Scan for the cell matching the given text and deliver its (x, y) coordinate at center. 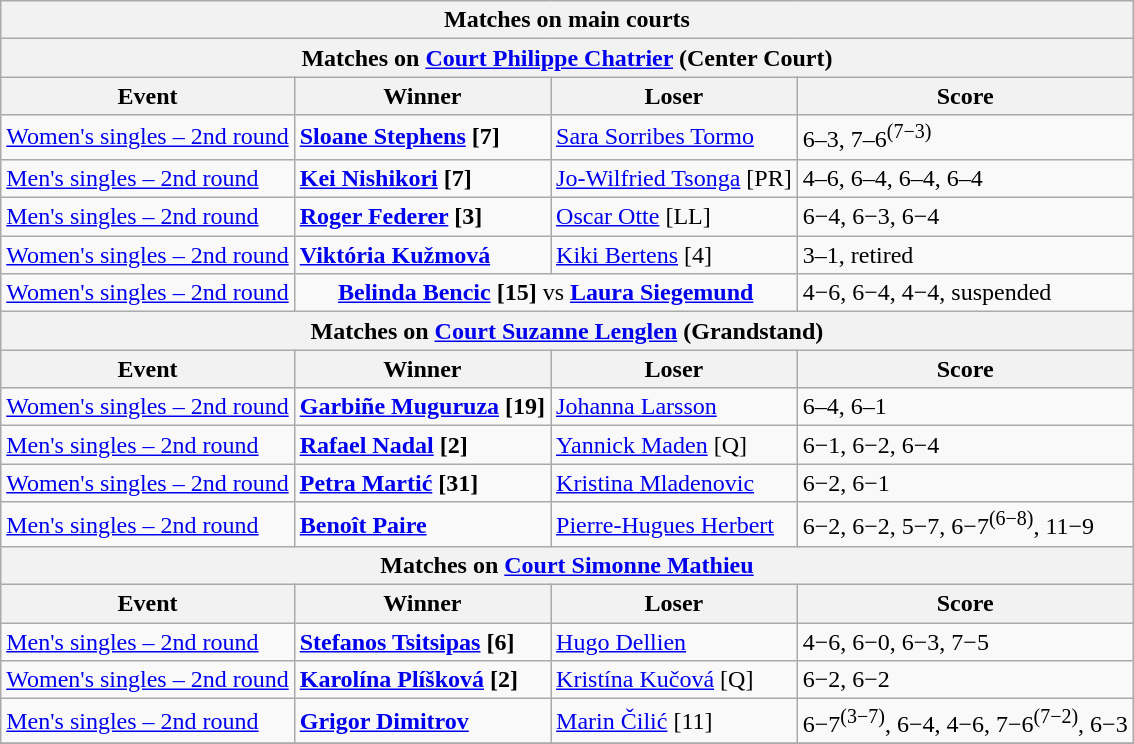
Kristina Mladenovic (674, 483)
Grigor Dimitrov (422, 722)
4–6, 6–4, 6–4, 6–4 (965, 178)
Karolína Plíšková [2] (422, 680)
Matches on Court Suzanne Lenglen (Grandstand) (567, 331)
6−2, 6−2 (965, 680)
Jo-Wilfried Tsonga [PR] (674, 178)
6−7(3−7), 6−4, 4−6, 7−6(7−2), 6−3 (965, 722)
Sara Sorribes Tormo (674, 138)
3–1, retired (965, 255)
Kei Nishikori [7] (422, 178)
Benoît Paire (422, 524)
Kristína Kučová [Q] (674, 680)
Stefanos Tsitsipas [6] (422, 642)
Oscar Otte [LL] (674, 217)
6−2, 6−2, 5−7, 6−7(6−8), 11−9 (965, 524)
Matches on main courts (567, 20)
Kiki Bertens [4] (674, 255)
Matches on Court Simonne Mathieu (567, 566)
6–4, 6–1 (965, 407)
4−6, 6−0, 6−3, 7−5 (965, 642)
Roger Federer [3] (422, 217)
Garbiñe Muguruza [19] (422, 407)
6−2, 6−1 (965, 483)
Petra Martić [31] (422, 483)
Belinda Bencic [15] vs Laura Siegemund (546, 293)
Yannick Maden [Q] (674, 445)
6−1, 6−2, 6−4 (965, 445)
6−4, 6−3, 6−4 (965, 217)
Marin Čilić [11] (674, 722)
Rafael Nadal [2] (422, 445)
Matches on Court Philippe Chatrier (Center Court) (567, 58)
4−6, 6−4, 4−4, suspended (965, 293)
Johanna Larsson (674, 407)
Hugo Dellien (674, 642)
Sloane Stephens [7] (422, 138)
6–3, 7–6(7−3) (965, 138)
Pierre-Hugues Herbert (674, 524)
Viktória Kužmová (422, 255)
